From the cell containing the given text, extract its center point as (x, y) coordinate. 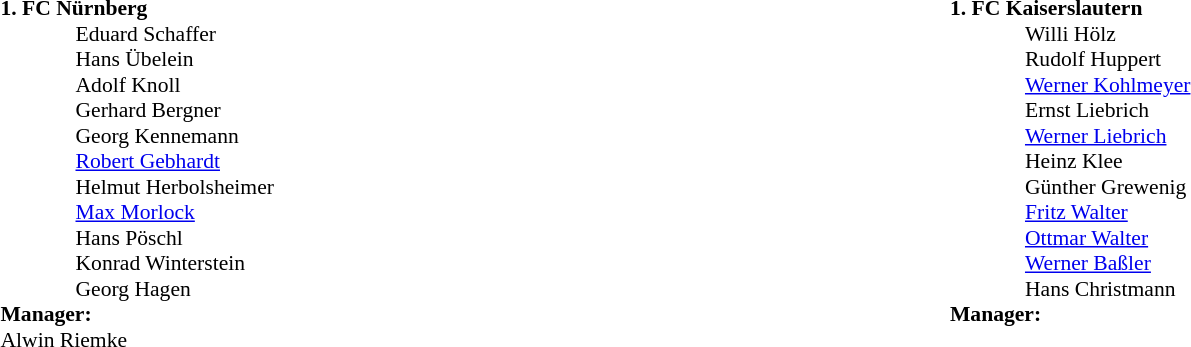
Hans Pöschl (175, 238)
Werner Liebrich (1108, 136)
Max Morlock (175, 213)
Werner Baßler (1108, 263)
Georg Kennemann (175, 136)
Willi Hölz (1108, 34)
Fritz Walter (1108, 213)
Werner Kohlmeyer (1108, 85)
Eduard Schaffer (175, 34)
Robert Gebhardt (175, 161)
Konrad Winterstein (175, 263)
Ottmar Walter (1108, 238)
Helmut Herbolsheimer (175, 187)
Günther Grewenig (1108, 187)
Ernst Liebrich (1108, 111)
Gerhard Bergner (175, 111)
Georg Hagen (175, 289)
Heinz Klee (1108, 161)
Rudolf Huppert (1108, 59)
Hans Christmann (1108, 289)
Adolf Knoll (175, 85)
Hans Übelein (175, 59)
